Provide the (X, Y) coordinate of the cell's center where the given text is located.  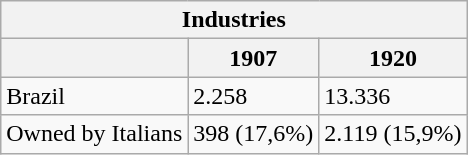
13.336 (393, 96)
Brazil (94, 96)
398 (17,6%) (254, 134)
Owned by Italians (94, 134)
1907 (254, 58)
1920 (393, 58)
Industries (234, 20)
2.119 (15,9%) (393, 134)
2.258 (254, 96)
